For the text-containing cell, return its midpoint in [X, Y] coordinate format. 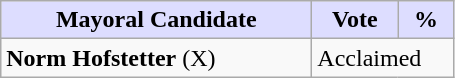
Norm Hofstetter (X) [156, 58]
Mayoral Candidate [156, 20]
Acclaimed [383, 58]
% [426, 20]
Vote [355, 20]
